For the text-containing cell, return its midpoint in [X, Y] coordinate format. 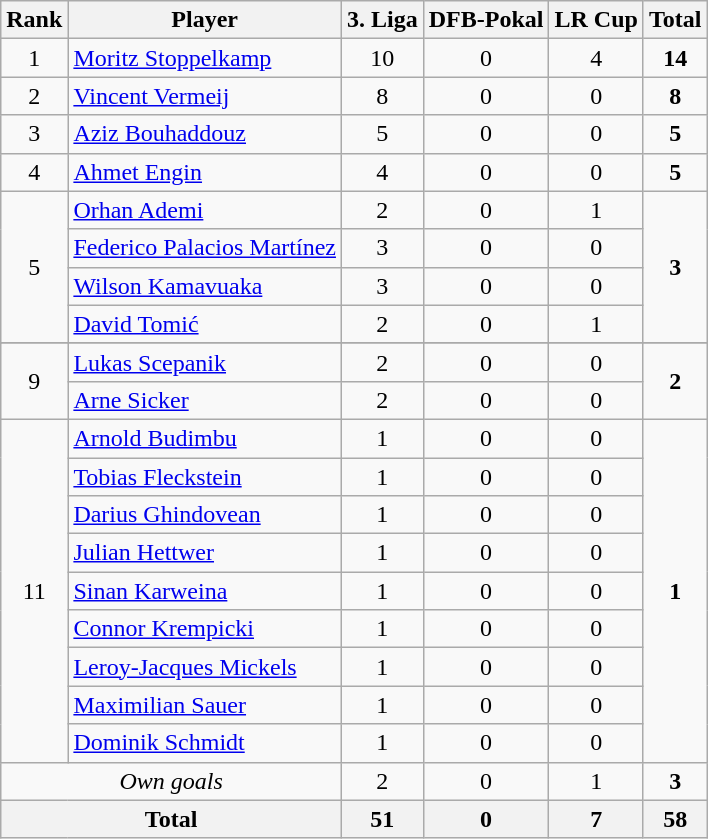
3. Liga [382, 20]
58 [675, 819]
14 [675, 58]
David Tomić [205, 324]
Rank [34, 20]
51 [382, 819]
10 [382, 58]
Arnold Budimbu [205, 438]
7 [596, 819]
Darius Ghindovean [205, 515]
LR Cup [596, 20]
Arne Sicker [205, 400]
Ahmet Engin [205, 172]
Aziz Bouhaddouz [205, 134]
Lukas Scepanik [205, 362]
Julian Hettwer [205, 553]
Player [205, 20]
Maximilian Sauer [205, 705]
Leroy-Jacques Mickels [205, 667]
11 [34, 590]
Federico Palacios Martínez [205, 248]
Orhan Ademi [205, 210]
Tobias Fleckstein [205, 477]
Dominik Schmidt [205, 743]
Sinan Karweina [205, 591]
9 [34, 381]
Moritz Stoppelkamp [205, 58]
Vincent Vermeij [205, 96]
Own goals [172, 781]
Connor Krempicki [205, 629]
Wilson Kamavuaka [205, 286]
DFB-Pokal [486, 20]
